Return (x, y) of the center of cell containing provided text 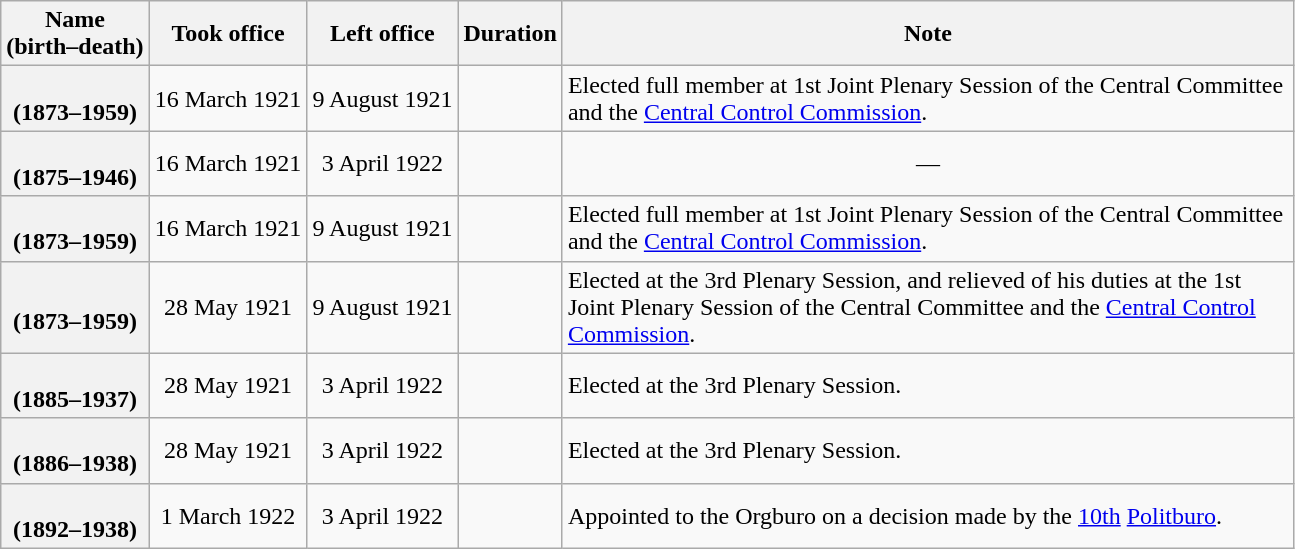
Left office (382, 34)
Took office (228, 34)
— (928, 164)
(1886–1938) (75, 450)
Appointed to the Orgburo on a decision made by the 10th Politburo. (928, 516)
Name(birth–death) (75, 34)
1 March 1922 (228, 516)
(1875–1946) (75, 164)
(1885–1937) (75, 386)
(1892–1938) (75, 516)
Duration (510, 34)
Note (928, 34)
